Output the [x, y] coordinate of the center of the cell containing the given text.  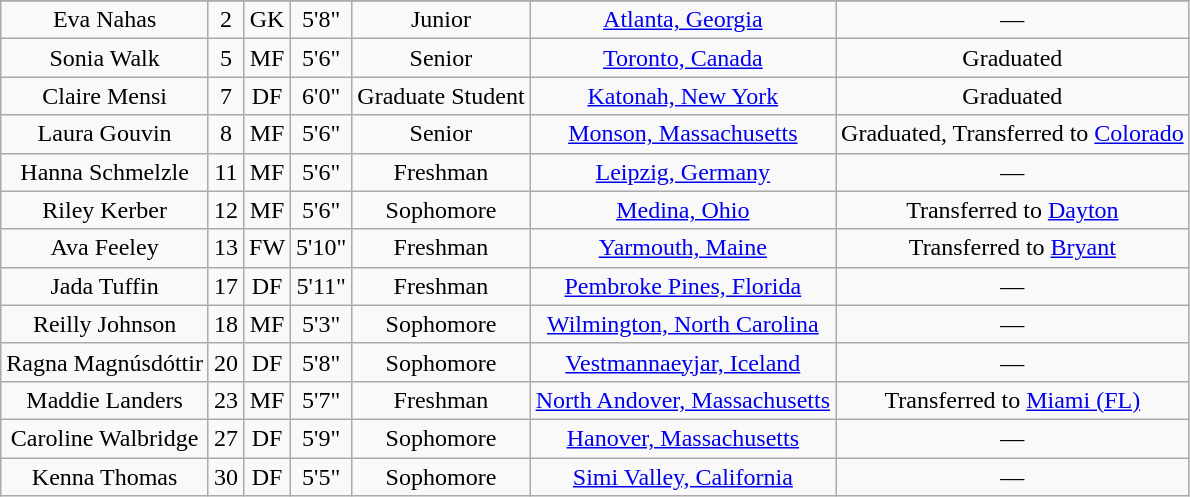
18 [226, 324]
11 [226, 172]
Vestmannaeyjar, Iceland [682, 362]
Katonah, New York [682, 96]
Simi Valley, California [682, 477]
Yarmouth, Maine [682, 248]
Atlanta, Georgia [682, 20]
Transferred to Miami (FL) [1013, 400]
North Andover, Massachusetts [682, 400]
Kenna Thomas [105, 477]
6'0" [322, 96]
Hanna Schmelzle [105, 172]
20 [226, 362]
5'11" [322, 286]
FW [268, 248]
Junior [441, 20]
Pembroke Pines, Florida [682, 286]
5'10" [322, 248]
Graduate Student [441, 96]
Caroline Walbridge [105, 438]
Ava Feeley [105, 248]
Ragna Magnúsdóttir [105, 362]
Eva Nahas [105, 20]
5 [226, 58]
17 [226, 286]
Leipzig, Germany [682, 172]
Riley Kerber [105, 210]
23 [226, 400]
5'5" [322, 477]
5'3" [322, 324]
8 [226, 134]
Wilmington, North Carolina [682, 324]
Maddie Landers [105, 400]
GK [268, 20]
Jada Tuffin [105, 286]
30 [226, 477]
Toronto, Canada [682, 58]
Hanover, Massachusetts [682, 438]
13 [226, 248]
Transferred to Dayton [1013, 210]
27 [226, 438]
Reilly Johnson [105, 324]
Medina, Ohio [682, 210]
12 [226, 210]
2 [226, 20]
Claire Mensi [105, 96]
Laura Gouvin [105, 134]
Transferred to Bryant [1013, 248]
Graduated, Transferred to Colorado [1013, 134]
Monson, Massachusetts [682, 134]
5'7" [322, 400]
5'9" [322, 438]
7 [226, 96]
Sonia Walk [105, 58]
